For the text-containing cell, return its midpoint in (x, y) coordinate format. 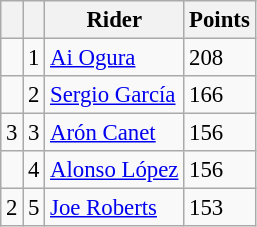
5 (34, 208)
Points (220, 20)
Arón Canet (114, 133)
Rider (114, 20)
4 (34, 170)
208 (220, 58)
Ai Ogura (114, 58)
166 (220, 95)
153 (220, 208)
Sergio García (114, 95)
Joe Roberts (114, 208)
1 (34, 58)
Alonso López (114, 170)
